Return [X, Y] of the center of cell containing provided text 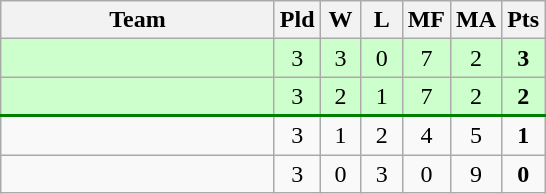
MF [426, 20]
W [340, 20]
Pld [297, 20]
9 [476, 173]
4 [426, 136]
MA [476, 20]
L [382, 20]
Team [138, 20]
Pts [524, 20]
5 [476, 136]
